Determine the (x, y) coordinate at the center of the cell enclosing the given text.  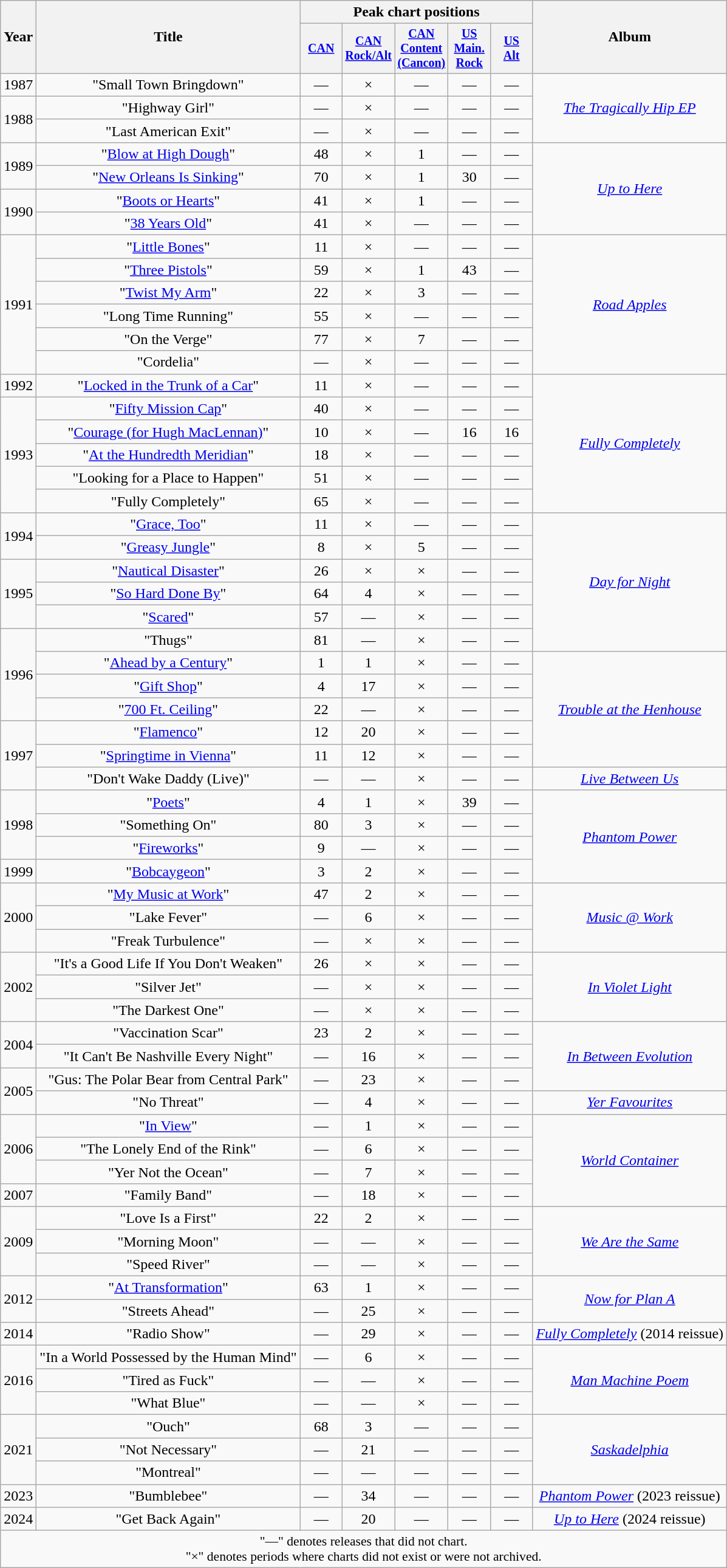
59 (321, 270)
"Scared" (168, 617)
25 (369, 1311)
"The Lonely End of the Rink" (168, 1149)
"Poets" (168, 802)
"Montreal" (168, 1473)
43 (469, 270)
"Flamenco" (168, 732)
In Violet Light (630, 987)
47 (321, 894)
The Tragically Hip EP (630, 108)
1989 (18, 165)
1998 (18, 825)
"Tired as Fuck" (168, 1380)
"Small Town Bringdown" (168, 84)
2007 (18, 1195)
US Alt (511, 49)
"No Threat" (168, 1102)
"Long Time Running" (168, 316)
"The Darkest One" (168, 1010)
"At the Hundredth Meridian" (168, 455)
"Fireworks" (168, 848)
2000 (18, 917)
1999 (18, 871)
"It's a Good Life If You Don't Weaken" (168, 964)
63 (321, 1288)
"New Orleans Is Sinking" (168, 177)
2002 (18, 987)
"Family Band" (168, 1195)
"Three Pistols" (168, 270)
64 (321, 594)
2016 (18, 1380)
1987 (18, 84)
9 (321, 848)
1993 (18, 455)
"Speed River" (168, 1264)
"Ouch" (168, 1426)
"Little Bones" (168, 247)
Day for Night (630, 582)
17 (369, 686)
1988 (18, 119)
"Not Necessary" (168, 1449)
5 (422, 548)
77 (321, 339)
8 (321, 548)
2023 (18, 1496)
21 (369, 1449)
65 (321, 501)
30 (469, 177)
"Bumblebee" (168, 1496)
CAN Content (Cancon) (422, 49)
51 (321, 478)
"At Transformation" (168, 1288)
Yer Favourites (630, 1102)
"Greasy Jungle" (168, 548)
57 (321, 617)
Music @ Work (630, 917)
Phantom Power (630, 836)
"On the Verge" (168, 339)
In Between Evolution (630, 1056)
70 (321, 177)
2004 (18, 1045)
"Yer Not the Ocean" (168, 1172)
1995 (18, 594)
"Fully Completely" (168, 501)
"My Music at Work" (168, 894)
"What Blue" (168, 1403)
"Looking for a Place to Happen" (168, 478)
48 (321, 154)
Trouble at the Henhouse (630, 709)
"Boots or Hearts" (168, 201)
USMain.Rock (469, 49)
68 (321, 1426)
Man Machine Poem (630, 1380)
55 (321, 316)
"Courage (for Hugh MacLennan)" (168, 432)
"Springtime in Vienna" (168, 755)
Live Between Us (630, 779)
"Twist My Arm" (168, 293)
1996 (18, 675)
"Gus: The Polar Bear from Central Park" (168, 1079)
Up to Here (2024 reissue) (630, 1519)
Up to Here (630, 188)
"Something On" (168, 825)
"Fifty Mission Cap" (168, 408)
"Vaccination Scar" (168, 1033)
"Radio Show" (168, 1334)
"Grace, Too" (168, 524)
"In a World Possessed by the Human Mind" (168, 1357)
"Nautical Disaster" (168, 571)
Album (630, 37)
World Container (630, 1160)
1997 (18, 755)
2005 (18, 1091)
Saskadelphia (630, 1449)
"Highway Girl" (168, 108)
Year (18, 37)
CANRock/Alt (369, 49)
"700 Ft. Ceiling" (168, 709)
CAN (321, 49)
Peak chart positions (417, 12)
"Get Back Again" (168, 1519)
"Bobcaygeon" (168, 871)
1990 (18, 212)
Title (168, 37)
"It Can't Be Nashville Every Night" (168, 1056)
80 (321, 825)
"Morning Moon" (168, 1241)
2014 (18, 1334)
Fully Completely (630, 443)
"Lake Fever" (168, 918)
"38 Years Old" (168, 224)
2024 (18, 1519)
We Are the Same (630, 1241)
"Cordelia" (168, 362)
"Gift Shop" (168, 686)
34 (369, 1496)
29 (369, 1334)
1994 (18, 535)
1991 (18, 304)
Fully Completely (2014 reissue) (630, 1334)
Now for Plan A (630, 1299)
1992 (18, 385)
"Love Is a First" (168, 1218)
39 (469, 802)
Phantom Power (2023 reissue) (630, 1496)
81 (321, 640)
"Last American Exit" (168, 131)
"So Hard Done By" (168, 594)
40 (321, 408)
"Freak Turbulence" (168, 941)
2006 (18, 1149)
"Blow at High Dough" (168, 154)
"In View" (168, 1126)
"Silver Jet" (168, 987)
"Locked in the Trunk of a Car" (168, 385)
2012 (18, 1299)
2009 (18, 1241)
10 (321, 432)
2021 (18, 1449)
Road Apples (630, 304)
"Don't Wake Daddy (Live)" (168, 779)
"—" denotes releases that did not chart."×" denotes periods where charts did not exist or were not archived. (364, 1549)
"Thugs" (168, 640)
"Streets Ahead" (168, 1311)
"Ahead by a Century" (168, 663)
